Identify which cell holds the provided text, then report its [X, Y] central coordinate. 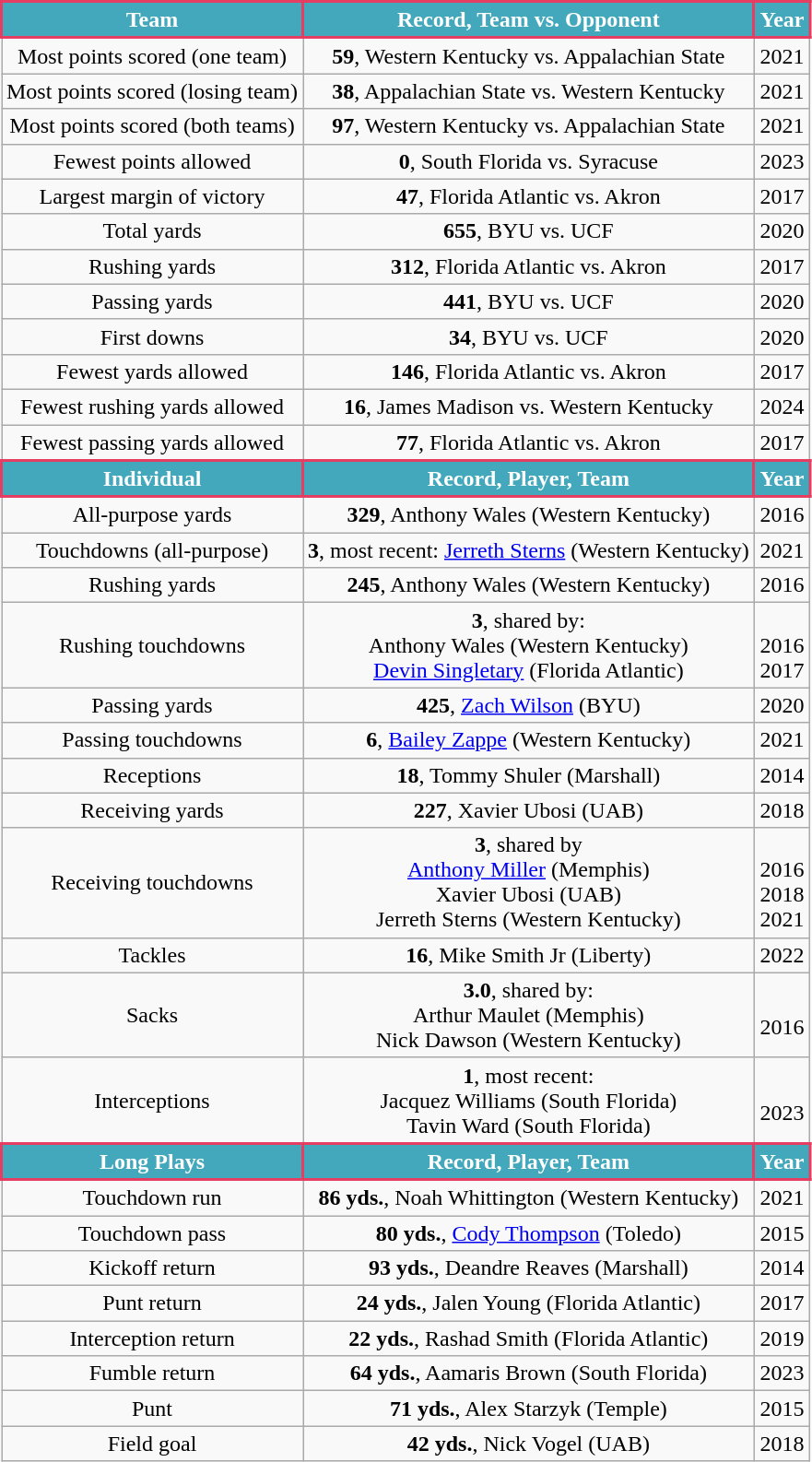
2024 [782, 407]
Rushing touchdowns [153, 645]
2019 [782, 1338]
425, Zach Wilson (BYU) [529, 705]
Kickoff return [153, 1268]
16, Mike Smith Jr (Liberty) [529, 955]
2022 [782, 955]
Fewest rushing yards allowed [153, 407]
1, most recent: Jacquez Williams (South Florida)Tavin Ward (South Florida) [529, 1101]
Touchdown run [153, 1198]
3, most recent: Jerreth Sterns (Western Kentucky) [529, 550]
59, Western Kentucky vs. Appalachian State [529, 55]
Fewest passing yards allowed [153, 442]
3.0, shared by:Arthur Maulet (Memphis)Nick Dawson (Western Kentucky) [529, 1015]
80 yds., Cody Thompson (Toledo) [529, 1232]
Most points scored (both teams) [153, 126]
146, Florida Atlantic vs. Akron [529, 371]
47, Florida Atlantic vs. Akron [529, 196]
22 yds., Rashad Smith (Florida Atlantic) [529, 1338]
Largest margin of victory [153, 196]
Touchdown pass [153, 1232]
20162017 [782, 645]
Total yards [153, 231]
441, BYU vs. UCF [529, 301]
86 yds., Noah Whittington (Western Kentucky) [529, 1198]
3, shared by:Anthony Wales (Western Kentucky)Devin Singletary (Florida Atlantic) [529, 645]
6, Bailey Zappe (Western Kentucky) [529, 740]
24 yds., Jalen Young (Florida Atlantic) [529, 1303]
93 yds., Deandre Reaves (Marshall) [529, 1268]
Long Plays [153, 1161]
16, James Madison vs. Western Kentucky [529, 407]
Fewest points allowed [153, 161]
655, BYU vs. UCF [529, 231]
Record, Team vs. Opponent [529, 20]
Fumble return [153, 1374]
64 yds., Aamaris Brown (South Florida) [529, 1374]
77, Florida Atlantic vs. Akron [529, 442]
245, Anthony Wales (Western Kentucky) [529, 585]
227, Xavier Ubosi (UAB) [529, 810]
Field goal [153, 1444]
Touchdowns (all-purpose) [153, 550]
Punt return [153, 1303]
42 yds., Nick Vogel (UAB) [529, 1444]
201620182021 [782, 883]
Punt [153, 1409]
Fewest yards allowed [153, 371]
18, Tommy Shuler (Marshall) [529, 775]
Individual [153, 478]
Receiving yards [153, 810]
Tackles [153, 955]
Receptions [153, 775]
0, South Florida vs. Syracuse [529, 161]
Passing touchdowns [153, 740]
Team [153, 20]
Most points scored (one team) [153, 55]
34, BYU vs. UCF [529, 336]
Most points scored (losing team) [153, 91]
Interceptions [153, 1101]
38, Appalachian State vs. Western Kentucky [529, 91]
312, Florida Atlantic vs. Akron [529, 266]
329, Anthony Wales (Western Kentucky) [529, 514]
All-purpose yards [153, 514]
97, Western Kentucky vs. Appalachian State [529, 126]
Sacks [153, 1015]
3, shared byAnthony Miller (Memphis)Xavier Ubosi (UAB)Jerreth Sterns (Western Kentucky) [529, 883]
Interception return [153, 1338]
71 yds., Alex Starzyk (Temple) [529, 1409]
First downs [153, 336]
Receiving touchdowns [153, 883]
